Pinpoint the cell where the given text exists, returning its [x, y] midpoint coordinate. 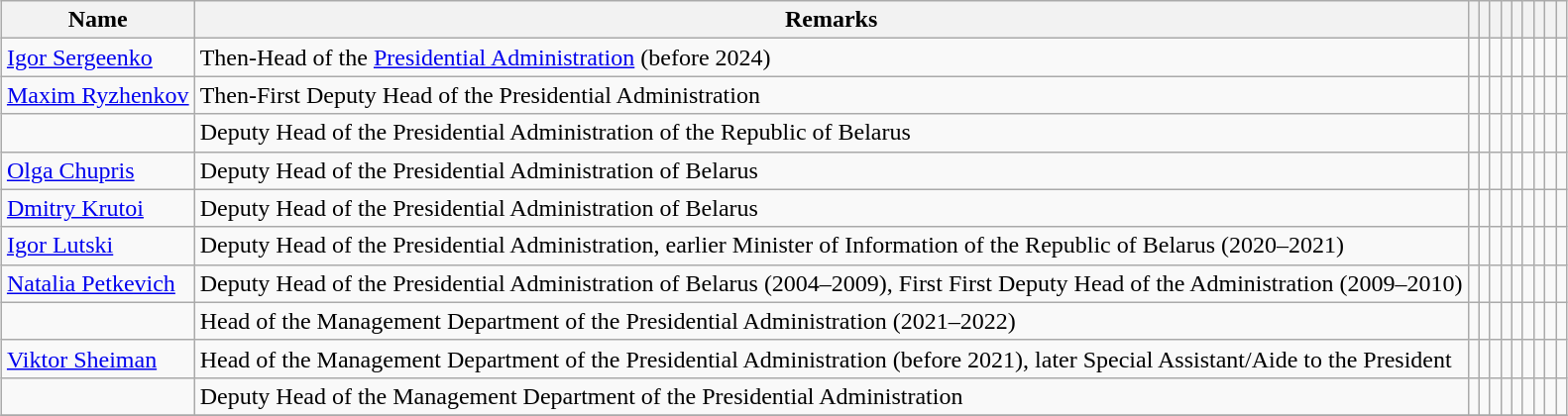
Deputy Head of the Management Department of the Presidential Administration [831, 396]
Igor Sergeenko [97, 57]
Then-Head of the Presidential Administration (before 2024) [831, 57]
Olga Chupris [97, 170]
Then-First Deputy Head of the Presidential Administration [831, 95]
Head of the Management Department of the Presidential Administration (before 2021), later Special Assistant/Aide to the President [831, 359]
Dmitry Krutoi [97, 208]
Head of the Management Department of the Presidential Administration (2021–2022) [831, 321]
Maxim Ryzhenkov [97, 95]
Viktor Sheiman [97, 359]
Deputy Head of the Presidential Administration, earlier Minister of Information of the Republic of Belarus (2020–2021) [831, 246]
Natalia Petkevich [97, 283]
Name [97, 20]
Remarks [831, 20]
Deputy Head of the Presidential Administration of the Republic of Belarus [831, 133]
Igor Lutski [97, 246]
Deputy Head of the Presidential Administration of Belarus (2004–2009), First First Deputy Head of the Administration (2009–2010) [831, 283]
